From the cell containing the given text, extract its center point as (X, Y) coordinate. 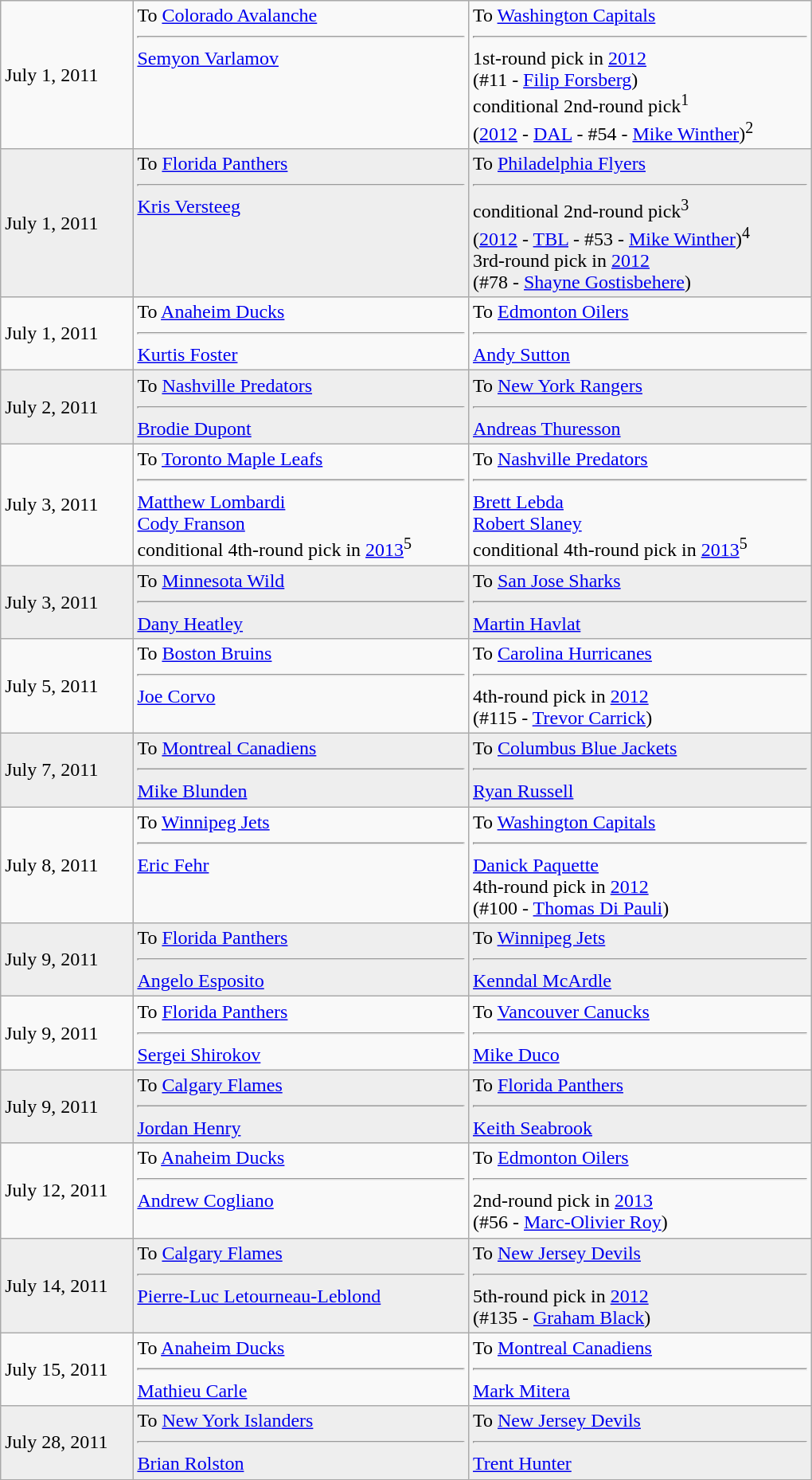
To Edmonton OilersAndy Sutton (640, 334)
July 5, 2011 (67, 687)
To Nashville PredatorsBrett LebdaRobert Slaneyconditional 4th-round pick in 20135 (640, 505)
To Toronto Maple LeafsMatthew LombardiCody Fransonconditional 4th-round pick in 20135 (301, 505)
To Florida PanthersSergei Shirokov (301, 1033)
To Nashville PredatorsBrodie Dupont (301, 407)
To Florida PanthersAngelo Esposito (301, 960)
July 15, 2011 (67, 1369)
To Washington CapitalsDanick Paquette4th-round pick in 2012(#100 - Thomas Di Pauli) (640, 865)
To New York RangersAndreas Thuresson (640, 407)
To Anaheim DucksKurtis Foster (301, 334)
To Washington Capitals1st-round pick in 2012(#11 - Filip Forsberg)conditional 2nd-round pick1(2012 - DAL - #54 - Mike Winther)2 (640, 75)
To Colorado AvalancheSemyon Varlamov (301, 75)
To Winnipeg JetsKenndal McArdle (640, 960)
To Edmonton Oilers2nd-round pick in 2013(#56 - Marc-Olivier Roy) (640, 1190)
July 7, 2011 (67, 770)
To Winnipeg JetsEric Fehr (301, 865)
To Minnesota WildDany Heatley (301, 602)
July 12, 2011 (67, 1190)
To New Jersey DevilsTrent Hunter (640, 1443)
July 14, 2011 (67, 1286)
To Montreal CanadiensMark Mitera (640, 1369)
To Florida PanthersKris Versteeg (301, 223)
To San Jose SharksMartin Havlat (640, 602)
To New Jersey Devils5th-round pick in 2012(#135 - Graham Black) (640, 1286)
To Montreal CanadiensMike Blunden (301, 770)
To Carolina Hurricanes4th-round pick in 2012(#115 - Trevor Carrick) (640, 687)
July 2, 2011 (67, 407)
To Philadelphia Flyersconditional 2nd-round pick3(2012 - TBL - #53 - Mike Winther)43rd-round pick in 2012(#78 - Shayne Gostisbehere) (640, 223)
To Florida PanthersKeith Seabrook (640, 1106)
July 8, 2011 (67, 865)
July 28, 2011 (67, 1443)
To Boston BruinsJoe Corvo (301, 687)
To Vancouver CanucksMike Duco (640, 1033)
To Calgary FlamesJordan Henry (301, 1106)
To Anaheim DucksAndrew Cogliano (301, 1190)
To Calgary FlamesPierre-Luc Letourneau-Leblond (301, 1286)
To Anaheim DucksMathieu Carle (301, 1369)
To Columbus Blue JacketsRyan Russell (640, 770)
To New York IslandersBrian Rolston (301, 1443)
